Locate the cell with the specified text and output its (X, Y) center coordinate. 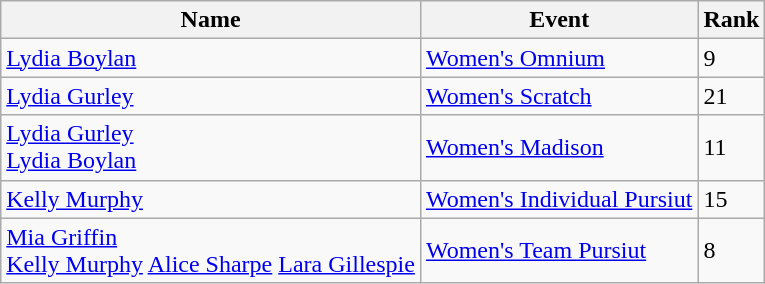
Kelly Murphy (211, 199)
Lydia Gurley (211, 96)
Lydia Boylan (211, 58)
Name (211, 20)
Mia GriffinKelly Murphy Alice Sharpe Lara Gillespie (211, 250)
21 (732, 96)
Women's Team Pursiut (558, 250)
Women's Omnium (558, 58)
Women's Individual Pursiut (558, 199)
Women's Madison (558, 148)
15 (732, 199)
Event (558, 20)
Rank (732, 20)
8 (732, 250)
Women's Scratch (558, 96)
11 (732, 148)
9 (732, 58)
Lydia GurleyLydia Boylan (211, 148)
